Return the [X, Y] coordinate for the center point of the cell that contains the specified text.  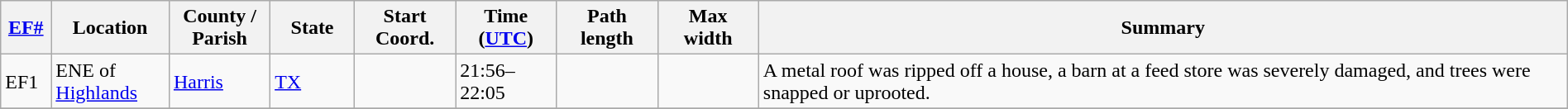
Harris [219, 81]
A metal roof was ripped off a house, a barn at a feed store was severely damaged, and trees were snapped or uprooted. [1163, 81]
Path length [607, 28]
Start Coord. [404, 28]
EF# [26, 28]
Time (UTC) [506, 28]
ENE of Highlands [111, 81]
21:56–22:05 [506, 81]
Summary [1163, 28]
County / Parish [219, 28]
Max width [708, 28]
State [313, 28]
TX [313, 81]
Location [111, 28]
EF1 [26, 81]
